Identify which cell holds the provided text, then report its [X, Y] central coordinate. 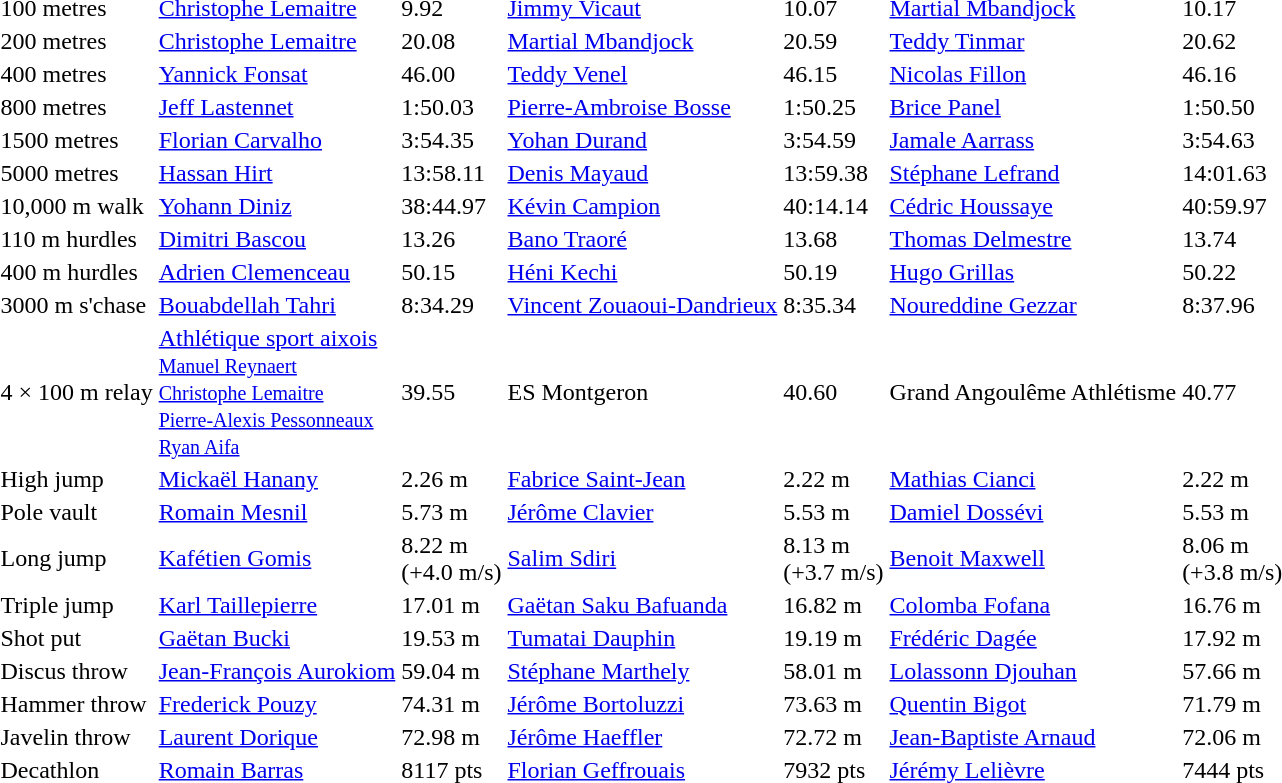
5.53 m [834, 512]
Florian Carvalho [277, 140]
5.73 m [452, 512]
Jérôme Bortoluzzi [642, 704]
Jean-François Aurokiom [277, 671]
Colomba Fofana [1033, 605]
39.55 [452, 392]
Denis Mayaud [642, 173]
Cédric Houssaye [1033, 206]
13.68 [834, 239]
50.19 [834, 272]
Quentin Bigot [1033, 704]
3:54.59 [834, 140]
17.01 m [452, 605]
19.19 m [834, 638]
8:34.29 [452, 305]
59.04 m [452, 671]
13:59.38 [834, 173]
Mickaël Hanany [277, 479]
40.60 [834, 392]
Martial Mbandjock [642, 41]
Dimitri Bascou [277, 239]
46.00 [452, 74]
Nicolas Fillon [1033, 74]
Bano Traoré [642, 239]
20.08 [452, 41]
1:50.25 [834, 107]
8.22 m (+4.0 m/s) [452, 558]
Karl Taillepierre [277, 605]
Romain Mesnil [277, 512]
Noureddine Gezzar [1033, 305]
Stéphane Lefrand [1033, 173]
Jean-Baptiste Arnaud [1033, 737]
Grand Angoulême Athlétisme [1033, 392]
Mathias Cianci [1033, 479]
Kévin Campion [642, 206]
Gaëtan Bucki [277, 638]
8.13 m (+3.7 m/s) [834, 558]
2.26 m [452, 479]
16.82 m [834, 605]
Tumatai Dauphin [642, 638]
13:58.11 [452, 173]
Brice Panel [1033, 107]
1:50.03 [452, 107]
Héni Kechi [642, 272]
Yannick Fonsat [277, 74]
58.01 m [834, 671]
Frédéric Dagée [1033, 638]
Bouabdellah Tahri [277, 305]
46.15 [834, 74]
Teddy Tinmar [1033, 41]
19.53 m [452, 638]
Jamale Aarrass [1033, 140]
Fabrice Saint-Jean [642, 479]
Athlétique sport aixoisManuel ReynaertChristophe LemaitrePierre-Alexis PessonneauxRyan Aifa [277, 392]
Gaëtan Saku Bafuanda [642, 605]
72.98 m [452, 737]
Thomas Delmestre [1033, 239]
Salim Sdiri [642, 558]
73.63 m [834, 704]
40:14.14 [834, 206]
8:35.34 [834, 305]
20.59 [834, 41]
Laurent Dorique [277, 737]
Benoit Maxwell [1033, 558]
Jeff Lastennet [277, 107]
2.22 m [834, 479]
Lolassonn Djouhan [1033, 671]
50.15 [452, 272]
Frederick Pouzy [277, 704]
Hassan Hirt [277, 173]
13.26 [452, 239]
Vincent Zouaoui-Dandrieux [642, 305]
Pierre-Ambroise Bosse [642, 107]
Jérôme Clavier [642, 512]
3:54.35 [452, 140]
72.72 m [834, 737]
Jérôme Haeffler [642, 737]
Damiel Dossévi [1033, 512]
38:44.97 [452, 206]
Adrien Clemenceau [277, 272]
Christophe Lemaitre [277, 41]
Stéphane Marthely [642, 671]
Hugo Grillas [1033, 272]
Kafétien Gomis [277, 558]
74.31 m [452, 704]
Yohann Diniz [277, 206]
Teddy Venel [642, 74]
ES Montgeron [642, 392]
Yohan Durand [642, 140]
